Output the (X, Y) coordinate of the center of the cell containing the given text.  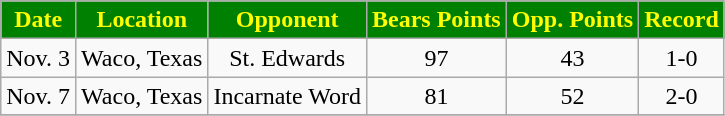
43 (572, 58)
Location (142, 20)
Nov. 7 (38, 96)
81 (437, 96)
St. Edwards (288, 58)
97 (437, 58)
Date (38, 20)
Nov. 3 (38, 58)
52 (572, 96)
Incarnate Word (288, 96)
2-0 (682, 96)
Record (682, 20)
Bears Points (437, 20)
Opponent (288, 20)
Opp. Points (572, 20)
1-0 (682, 58)
